Identify which cell holds the provided text, then report its [X, Y] central coordinate. 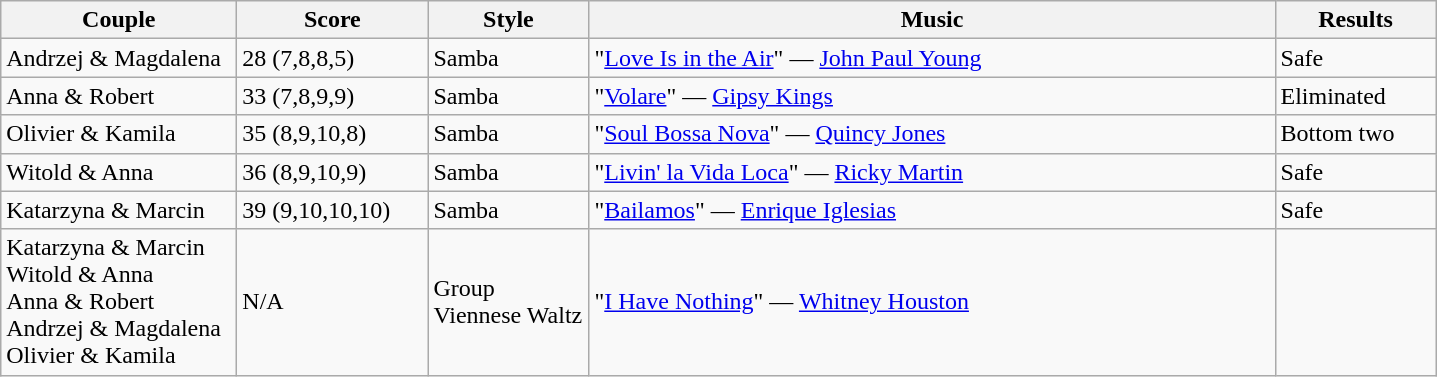
"I Have Nothing" — Whitney Houston [932, 302]
"Love Is in the Air" — John Paul Young [932, 58]
"Livin' la Vida Loca" — Ricky Martin [932, 172]
Music [932, 20]
Score [332, 20]
"Soul Bossa Nova" — Quincy Jones [932, 134]
28 (7,8,8,5) [332, 58]
Anna & Robert [119, 96]
Olivier & Kamila [119, 134]
36 (8,9,10,9) [332, 172]
Andrzej & Magdalena [119, 58]
Katarzyna & MarcinWitold & AnnaAnna & RobertAndrzej & MagdalenaOlivier & Kamila [119, 302]
35 (8,9,10,8) [332, 134]
Group Viennese Waltz [508, 302]
N/A [332, 302]
Katarzyna & Marcin [119, 210]
33 (7,8,9,9) [332, 96]
Results [1356, 20]
"Bailamos" — Enrique Iglesias [932, 210]
39 (9,10,10,10) [332, 210]
Style [508, 20]
Eliminated [1356, 96]
Bottom two [1356, 134]
"Volare" — Gipsy Kings [932, 96]
Couple [119, 20]
Witold & Anna [119, 172]
